Identify which cell holds the provided text, then report its [x, y] central coordinate. 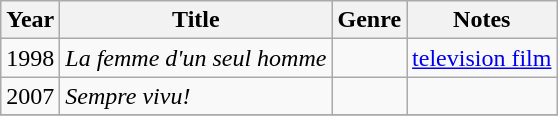
Sempre vivu! [196, 96]
Title [196, 20]
Genre [370, 20]
La femme d'un seul homme [196, 58]
1998 [30, 58]
2007 [30, 96]
Year [30, 20]
television film [482, 58]
Notes [482, 20]
